Find where the given text appears and provide that cell's center as (X, Y) coordinate. 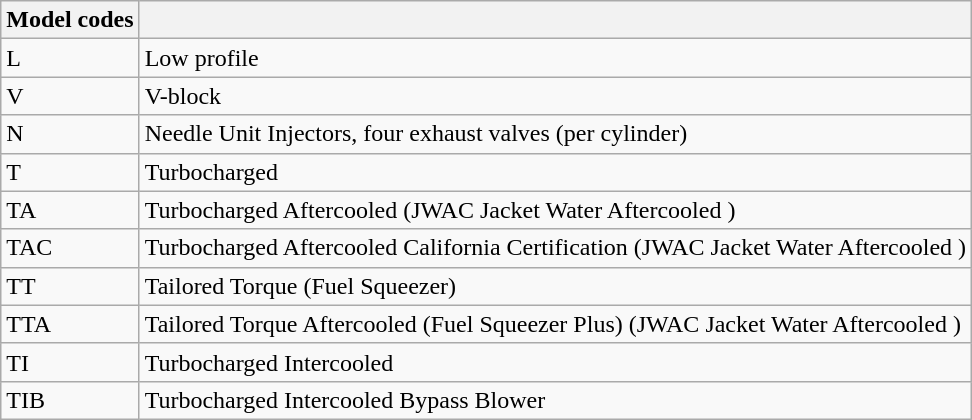
TTA (70, 324)
TT (70, 286)
TAC (70, 248)
Turbocharged Intercooled Bypass Blower (555, 400)
TIB (70, 400)
Model codes (70, 20)
Tailored Torque Aftercooled (Fuel Squeezer Plus) (JWAC Jacket Water Aftercooled ) (555, 324)
Turbocharged (555, 172)
TA (70, 210)
Turbocharged Aftercooled California Certification (JWAC Jacket Water Aftercooled ) (555, 248)
T (70, 172)
L (70, 58)
Turbocharged Intercooled (555, 362)
N (70, 134)
Tailored Torque (Fuel Squeezer) (555, 286)
V (70, 96)
Needle Unit Injectors, four exhaust valves (per cylinder) (555, 134)
V-block (555, 96)
Turbocharged Aftercooled (JWAC Jacket Water Aftercooled ) (555, 210)
TI (70, 362)
Low profile (555, 58)
